Extract the [x, y] coordinate from the center of the cell holding the provided text.  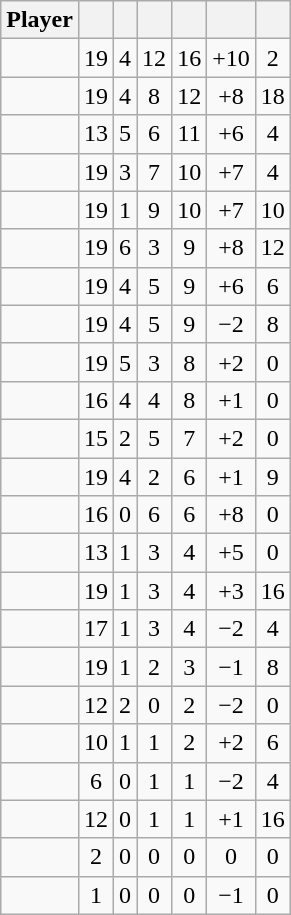
15 [96, 438]
18 [272, 96]
Player [40, 20]
11 [190, 134]
+3 [232, 591]
+10 [232, 58]
17 [96, 629]
+5 [232, 553]
